Return [X, Y] of the center of cell containing provided text 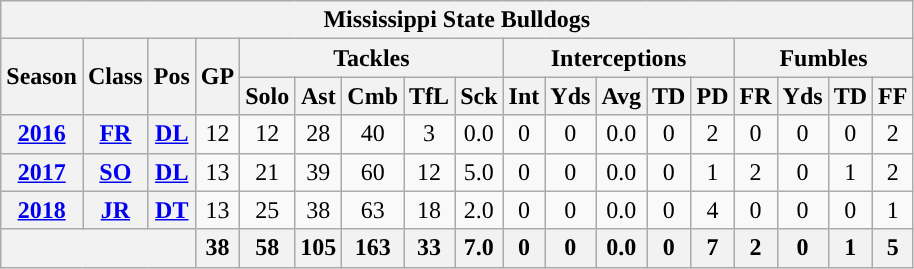
39 [318, 172]
Mississippi State Bulldogs [457, 20]
Ast [318, 96]
7.0 [479, 248]
JR [115, 210]
105 [318, 248]
58 [268, 248]
Class [115, 77]
Interceptions [618, 58]
Avg [622, 96]
163 [373, 248]
Tackles [372, 58]
Season [42, 77]
25 [268, 210]
2.0 [479, 210]
Cmb [373, 96]
Pos [172, 77]
2016 [42, 134]
40 [373, 134]
28 [318, 134]
GP [217, 77]
SO [115, 172]
Solo [268, 96]
60 [373, 172]
21 [268, 172]
2017 [42, 172]
63 [373, 210]
Sck [479, 96]
TfL [430, 96]
Fumbles [824, 58]
2018 [42, 210]
5 [893, 248]
DT [172, 210]
5.0 [479, 172]
4 [712, 210]
FF [893, 96]
PD [712, 96]
3 [430, 134]
Int [524, 96]
18 [430, 210]
7 [712, 248]
33 [430, 248]
